Return the [x, y] coordinate for the center point of the cell that contains the specified text.  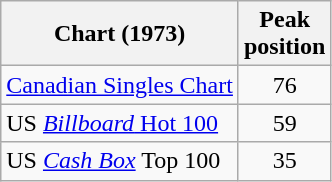
Chart (1973) [120, 34]
Peakposition [284, 34]
59 [284, 123]
76 [284, 85]
US Billboard Hot 100 [120, 123]
US Cash Box Top 100 [120, 161]
Canadian Singles Chart [120, 85]
35 [284, 161]
